Capture the cell that displays the provided text and extract its (X, Y) central coordinate. 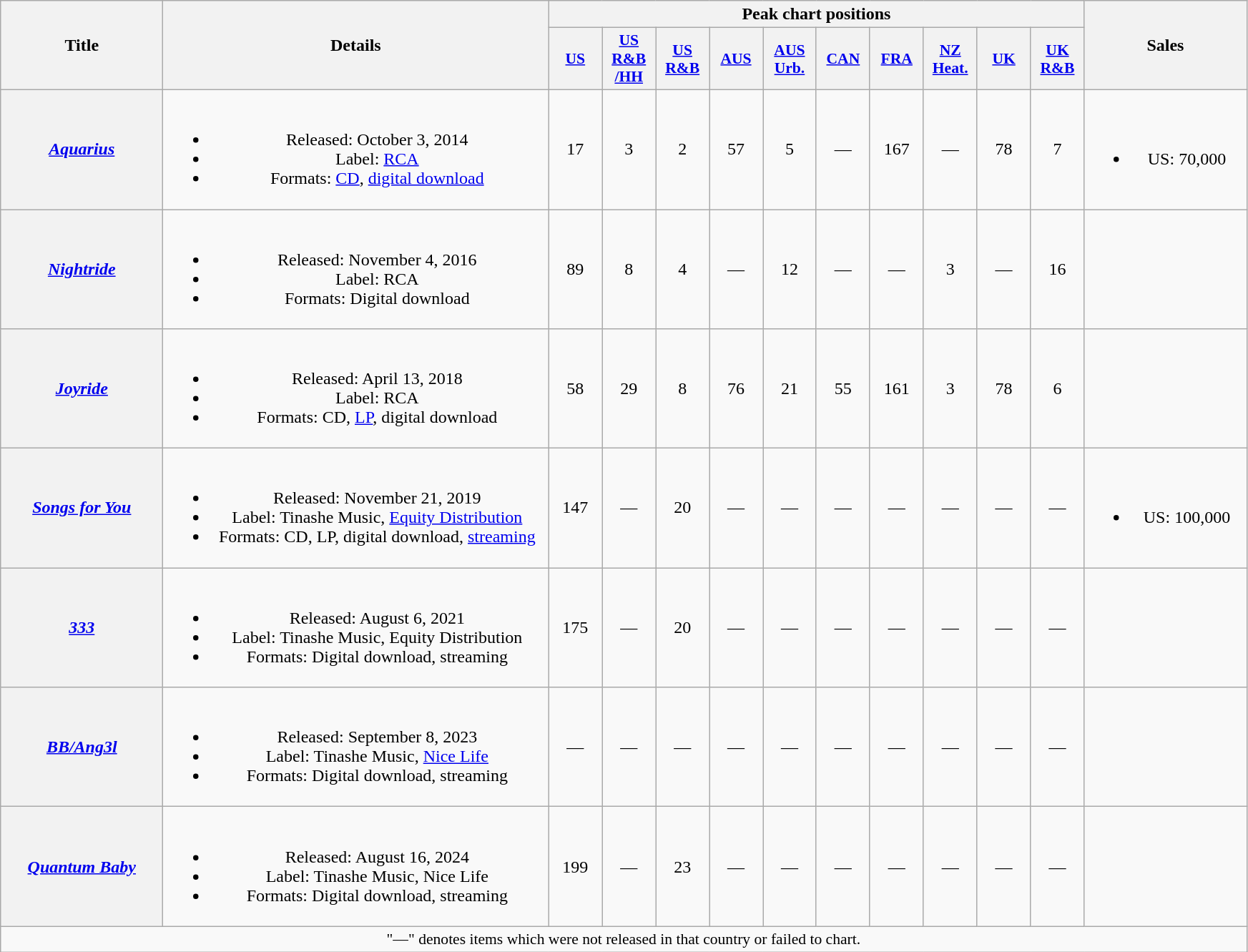
AUS (737, 59)
21 (790, 389)
UK (1004, 59)
"—" denotes items which were not released in that country or failed to chart. (624, 939)
FRA (897, 59)
7 (1057, 149)
12 (790, 269)
5 (790, 149)
175 (575, 628)
USR&B (682, 59)
Peak chart positions (817, 14)
199 (575, 867)
CAN (842, 59)
333 (82, 628)
161 (897, 389)
76 (737, 389)
4 (682, 269)
NZHeat. (950, 59)
16 (1057, 269)
Released: September 8, 2023Label: Tinashe Music, Nice LifeFormats: Digital download, streaming (356, 747)
US: 100,000 (1166, 508)
US (575, 59)
58 (575, 389)
Released: October 3, 2014Label: RCAFormats: CD, digital download (356, 149)
89 (575, 269)
Released: April 13, 2018Label: RCAFormats: CD, LP, digital download (356, 389)
Released: November 21, 2019Label: Tinashe Music, Equity DistributionFormats: CD, LP, digital download, streaming (356, 508)
Quantum Baby (82, 867)
Released: August 16, 2024Label: Tinashe Music, Nice LifeFormats: Digital download, streaming (356, 867)
17 (575, 149)
Released: August 6, 2021Label: Tinashe Music, Equity DistributionFormats: Digital download, streaming (356, 628)
Details (356, 46)
6 (1057, 389)
167 (897, 149)
Joyride (82, 389)
2 (682, 149)
BB/Ang3l (82, 747)
23 (682, 867)
57 (737, 149)
29 (629, 389)
Nightride (82, 269)
AUSUrb. (790, 59)
Sales (1166, 46)
Released: November 4, 2016Label: RCAFormats: Digital download (356, 269)
55 (842, 389)
147 (575, 508)
Title (82, 46)
Aquarius (82, 149)
USR&B/HH (629, 59)
UKR&B (1057, 59)
US: 70,000 (1166, 149)
Songs for You (82, 508)
